Identify which cell holds the provided text, then report its [x, y] central coordinate. 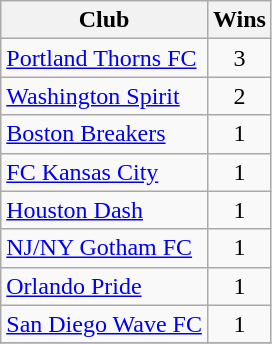
NJ/NY Gotham FC [104, 248]
Boston Breakers [104, 134]
3 [239, 58]
Washington Spirit [104, 96]
2 [239, 96]
Club [104, 20]
Portland Thorns FC [104, 58]
San Diego Wave FC [104, 324]
Houston Dash [104, 210]
Orlando Pride [104, 286]
FC Kansas City [104, 172]
Wins [239, 20]
